Find where the given text appears and provide that cell's center as (x, y) coordinate. 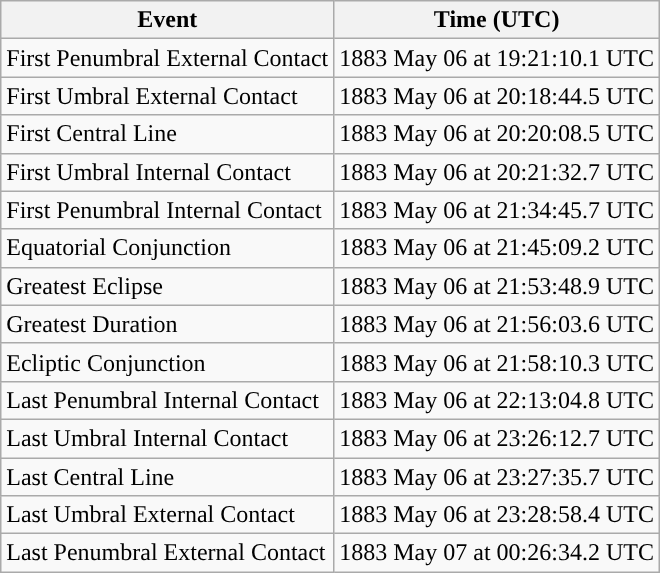
Ecliptic Conjunction (168, 362)
First Penumbral Internal Contact (168, 210)
1883 May 06 at 23:28:58.4 UTC (497, 515)
Greatest Duration (168, 324)
1883 May 07 at 00:26:34.2 UTC (497, 553)
1883 May 06 at 21:45:09.2 UTC (497, 248)
1883 May 06 at 21:58:10.3 UTC (497, 362)
First Central Line (168, 134)
1883 May 06 at 20:18:44.5 UTC (497, 96)
1883 May 06 at 20:20:08.5 UTC (497, 134)
Last Penumbral Internal Contact (168, 400)
1883 May 06 at 23:27:35.7 UTC (497, 477)
1883 May 06 at 21:34:45.7 UTC (497, 210)
1883 May 06 at 19:21:10.1 UTC (497, 58)
First Umbral External Contact (168, 96)
1883 May 06 at 21:56:03.6 UTC (497, 324)
Greatest Eclipse (168, 286)
Time (UTC) (497, 20)
1883 May 06 at 20:21:32.7 UTC (497, 172)
First Penumbral External Contact (168, 58)
1883 May 06 at 21:53:48.9 UTC (497, 286)
Last Penumbral External Contact (168, 553)
1883 May 06 at 22:13:04.8 UTC (497, 400)
Last Central Line (168, 477)
Event (168, 20)
Last Umbral External Contact (168, 515)
Equatorial Conjunction (168, 248)
1883 May 06 at 23:26:12.7 UTC (497, 438)
Last Umbral Internal Contact (168, 438)
First Umbral Internal Contact (168, 172)
